Return the (X, Y) coordinate for the center point of the cell that contains the specified text.  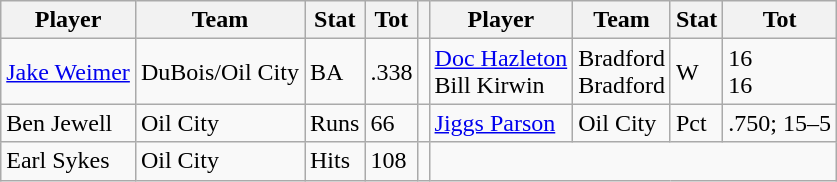
Doc HazletonBill Kirwin (501, 72)
W (696, 72)
BA (334, 72)
Jiggs Parson (501, 123)
Ben Jewell (68, 123)
Pct (696, 123)
.750; 15–5 (780, 123)
BradfordBradford (622, 72)
1616 (780, 72)
Earl Sykes (68, 161)
Jake Weimer (68, 72)
DuBois/Oil City (220, 72)
.338 (392, 72)
66 (392, 123)
Runs (334, 123)
108 (392, 161)
Hits (334, 161)
